Output the [X, Y] coordinate of the center of the cell containing the given text.  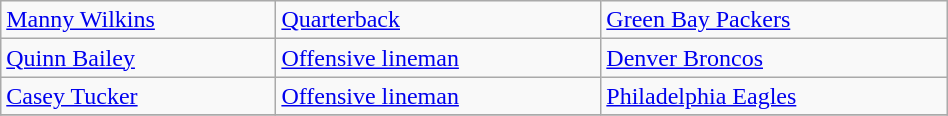
Green Bay Packers [774, 20]
Casey Tucker [138, 96]
Quinn Bailey [138, 58]
Denver Broncos [774, 58]
Philadelphia Eagles [774, 96]
Quarterback [438, 20]
Manny Wilkins [138, 20]
